Scan for the cell matching the given text and deliver its [X, Y] coordinate at center. 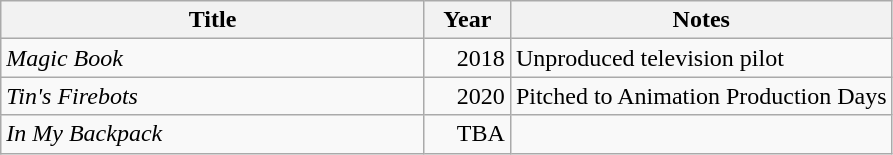
Tin's Firebots [213, 96]
In My Backpack [213, 134]
2018 [467, 58]
2020 [467, 96]
Magic Book [213, 58]
Title [213, 20]
TBA [467, 134]
Year [467, 20]
Pitched to Animation Production Days [701, 96]
Unproduced television pilot [701, 58]
Notes [701, 20]
